From the cell containing the given text, extract its center point as [x, y] coordinate. 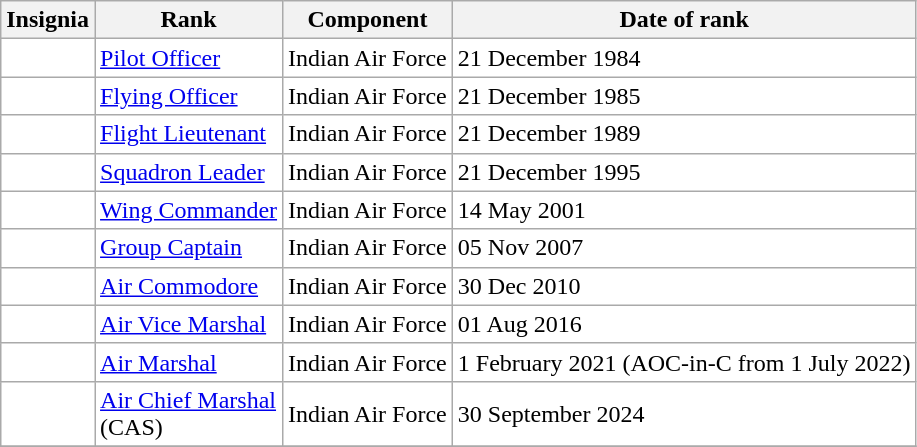
Component [368, 20]
1 February 2021 (AOC-in-C from 1 July 2022) [684, 362]
Flight Lieutenant [189, 134]
01 Aug 2016 [684, 324]
Pilot Officer [189, 58]
Squadron Leader [189, 172]
Air Vice Marshal [189, 324]
Flying Officer [189, 96]
Air Marshal [189, 362]
Date of rank [684, 20]
Insignia [48, 20]
Air Chief Marshal(CAS) [189, 414]
14 May 2001 [684, 210]
21 December 1995 [684, 172]
05 Nov 2007 [684, 248]
30 September 2024 [684, 414]
Air Commodore [189, 286]
Rank [189, 20]
21 December 1985 [684, 96]
Wing Commander [189, 210]
21 December 1989 [684, 134]
21 December 1984 [684, 58]
30 Dec 2010 [684, 286]
Group Captain [189, 248]
